Identify which cell holds the provided text, then report its [x, y] central coordinate. 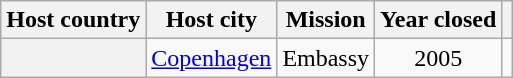
Embassy [326, 58]
Year closed [438, 20]
Host country [74, 20]
2005 [438, 58]
Mission [326, 20]
Copenhagen [212, 58]
Host city [212, 20]
